Find where the given text appears and provide that cell's center as [X, Y] coordinate. 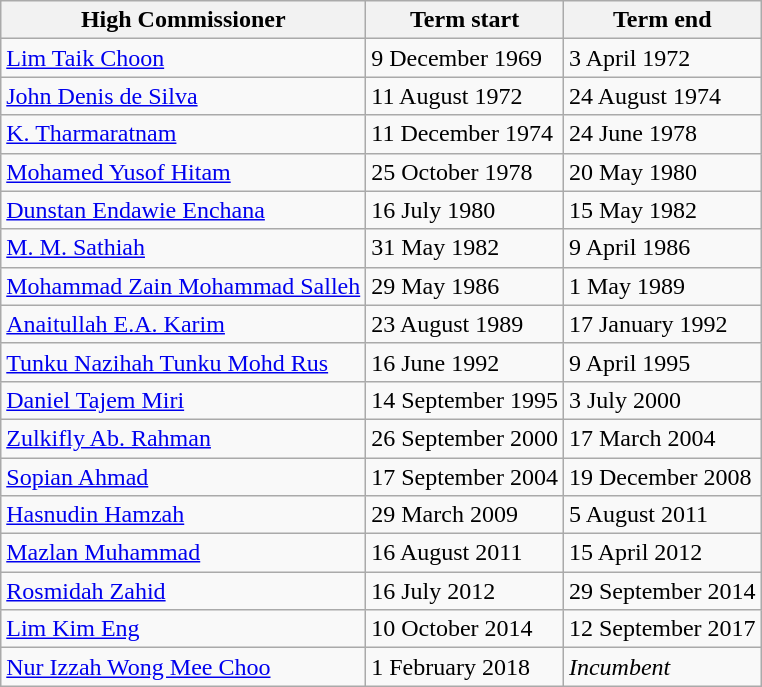
17 March 2004 [662, 438]
17 January 1992 [662, 324]
High Commissioner [184, 20]
Daniel Tajem Miri [184, 400]
1 May 1989 [662, 286]
M. M. Sathiah [184, 248]
9 December 1969 [465, 58]
19 December 2008 [662, 477]
9 April 1986 [662, 248]
Mohamed Yusof Hitam [184, 172]
Mohammad Zain Mohammad Salleh [184, 286]
20 May 1980 [662, 172]
Term start [465, 20]
Lim Kim Eng [184, 629]
Term end [662, 20]
16 July 2012 [465, 591]
29 May 1986 [465, 286]
3 April 1972 [662, 58]
15 April 2012 [662, 553]
3 July 2000 [662, 400]
29 March 2009 [465, 515]
Zulkifly Ab. Rahman [184, 438]
31 May 1982 [465, 248]
24 August 1974 [662, 96]
23 August 1989 [465, 324]
Incumbent [662, 667]
14 September 1995 [465, 400]
15 May 1982 [662, 210]
John Denis de Silva [184, 96]
24 June 1978 [662, 134]
Tunku Nazihah Tunku Mohd Rus [184, 362]
Rosmidah Zahid [184, 591]
K. Tharmaratnam [184, 134]
11 August 1972 [465, 96]
9 April 1995 [662, 362]
Lim Taik Choon [184, 58]
12 September 2017 [662, 629]
29 September 2014 [662, 591]
16 August 2011 [465, 553]
1 February 2018 [465, 667]
Sopian Ahmad [184, 477]
Anaitullah E.A. Karim [184, 324]
10 October 2014 [465, 629]
16 June 1992 [465, 362]
25 October 1978 [465, 172]
Nur Izzah Wong Mee Choo [184, 667]
Dunstan Endawie Enchana [184, 210]
26 September 2000 [465, 438]
5 August 2011 [662, 515]
11 December 1974 [465, 134]
Mazlan Muhammad [184, 553]
Hasnudin Hamzah [184, 515]
17 September 2004 [465, 477]
16 July 1980 [465, 210]
